Determine the [X, Y] coordinate at the center of the cell enclosing the given text.  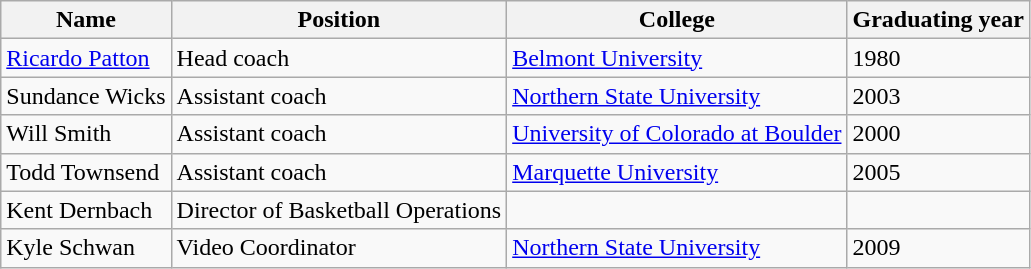
Belmont University [677, 58]
1980 [938, 58]
Will Smith [86, 134]
Kyle Schwan [86, 248]
Marquette University [677, 172]
Todd Townsend [86, 172]
Director of Basketball Operations [339, 210]
Kent Dernbach [86, 210]
2003 [938, 96]
Ricardo Patton [86, 58]
Name [86, 20]
Video Coordinator [339, 248]
Graduating year [938, 20]
Head coach [339, 58]
University of Colorado at Boulder [677, 134]
Position [339, 20]
2005 [938, 172]
2000 [938, 134]
2009 [938, 248]
College [677, 20]
Sundance Wicks [86, 96]
